Find where the given text appears and provide that cell's center as (X, Y) coordinate. 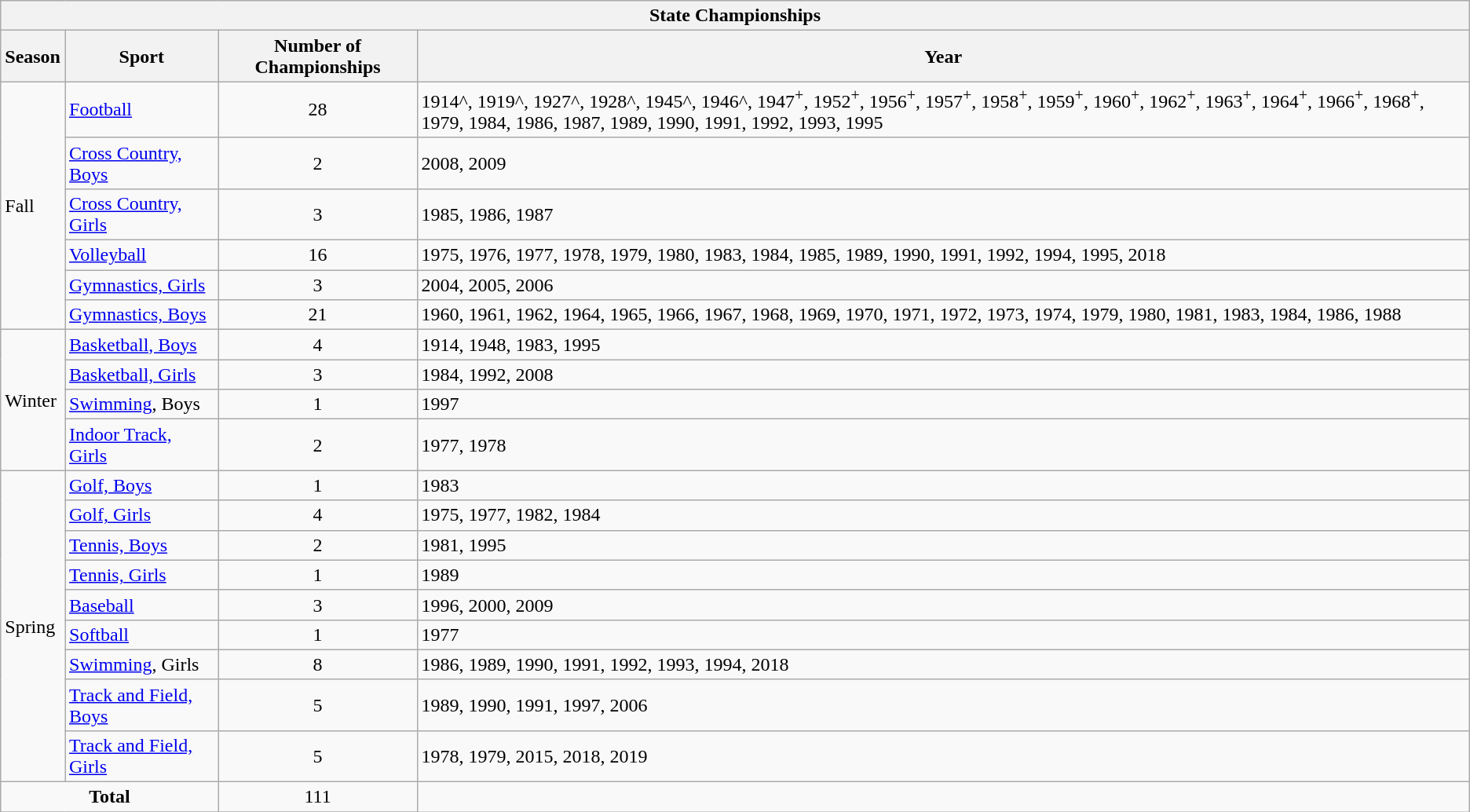
Total (110, 797)
Volleyball (141, 255)
Swimming, Boys (141, 404)
Spring (33, 627)
Tennis, Boys (141, 545)
1914, 1948, 1983, 1995 (943, 345)
1978, 1979, 2015, 2018, 2019 (943, 755)
1989 (943, 575)
Sport (141, 57)
Basketball, Boys (141, 345)
Track and Field, Boys (141, 705)
Cross Country, Girls (141, 214)
1983 (943, 485)
1975, 1977, 1982, 1984 (943, 515)
1960, 1961, 1962, 1964, 1965, 1966, 1967, 1968, 1969, 1970, 1971, 1972, 1973, 1974, 1979, 1980, 1981, 1983, 1984, 1986, 1988 (943, 315)
1996, 2000, 2009 (943, 605)
Football (141, 110)
Golf, Boys (141, 485)
1989, 1990, 1991, 1997, 2006 (943, 705)
2008, 2009 (943, 163)
Season (33, 57)
8 (317, 664)
1977 (943, 635)
Number of Championships (317, 57)
Gymnastics, Girls (141, 285)
1975, 1976, 1977, 1978, 1979, 1980, 1983, 1984, 1985, 1989, 1990, 1991, 1992, 1994, 1995, 2018 (943, 255)
Gymnastics, Boys (141, 315)
Fall (33, 206)
1986, 1989, 1990, 1991, 1992, 1993, 1994, 2018 (943, 664)
1977, 1978 (943, 444)
21 (317, 315)
Golf, Girls (141, 515)
State Championships (735, 16)
111 (317, 797)
Baseball (141, 605)
Basketball, Girls (141, 375)
2004, 2005, 2006 (943, 285)
1981, 1995 (943, 545)
Cross Country, Boys (141, 163)
1984, 1992, 2008 (943, 375)
Year (943, 57)
Winter (33, 401)
1997 (943, 404)
16 (317, 255)
Tennis, Girls (141, 575)
Swimming, Girls (141, 664)
1985, 1986, 1987 (943, 214)
Track and Field, Girls (141, 755)
Softball (141, 635)
Indoor Track, Girls (141, 444)
28 (317, 110)
